Capture the cell that displays the provided text and extract its [X, Y] central coordinate. 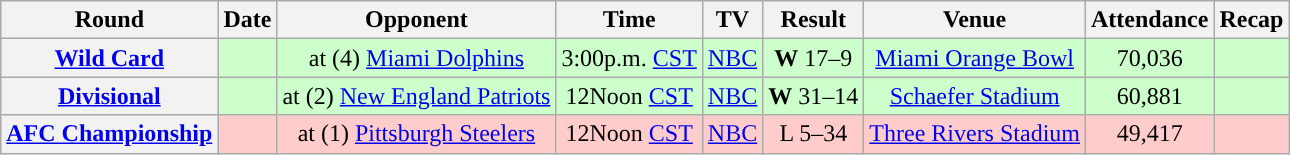
Three Rivers Stadium [975, 134]
W 17–9 [814, 58]
L 5–34 [814, 134]
AFC Championship [110, 134]
Round [110, 20]
3:00p.m. CST [629, 58]
60,881 [1150, 96]
70,036 [1150, 58]
Time [629, 20]
Attendance [1150, 20]
Date [248, 20]
Schaefer Stadium [975, 96]
Venue [975, 20]
Recap [1252, 20]
Result [814, 20]
Opponent [416, 20]
Miami Orange Bowl [975, 58]
at (2) New England Patriots [416, 96]
W 31–14 [814, 96]
at (1) Pittsburgh Steelers [416, 134]
TV [732, 20]
at (4) Miami Dolphins [416, 58]
Wild Card [110, 58]
49,417 [1150, 134]
Divisional [110, 96]
